Search for the cell housing the specified text and yield its (x, y) center coordinate. 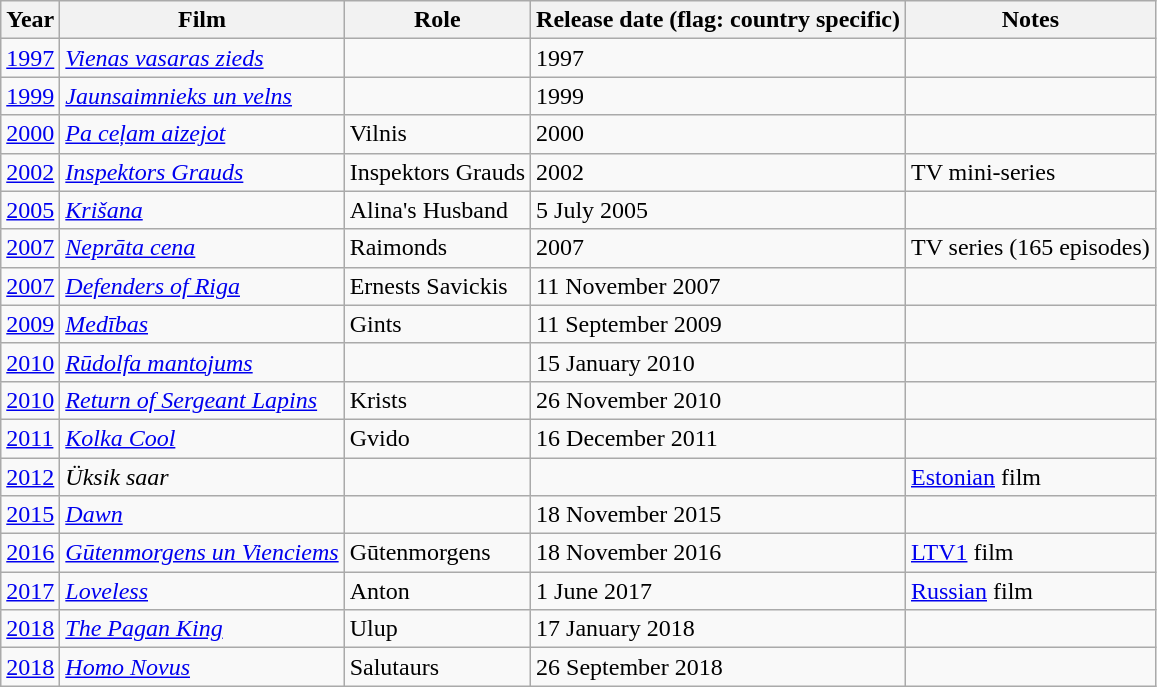
Raimonds (437, 248)
Pa ceļam aizejot (202, 134)
Ulup (437, 629)
Russian film (1030, 591)
Üksik saar (202, 477)
Krišana (202, 210)
Return of Sergeant Lapins (202, 400)
2012 (30, 477)
15 January 2010 (718, 362)
Estonian film (1030, 477)
TV mini-series (1030, 172)
1 June 2017 (718, 591)
18 November 2015 (718, 515)
Ernests Savickis (437, 286)
16 December 2011 (718, 438)
Gints (437, 324)
Krists (437, 400)
Gvido (437, 438)
Dawn (202, 515)
Year (30, 20)
11 November 2007 (718, 286)
Role (437, 20)
Jaunsaimnieks un velns (202, 96)
Film (202, 20)
11 September 2009 (718, 324)
Alina's Husband (437, 210)
LTV1 film (1030, 553)
Medības (202, 324)
Notes (1030, 20)
Anton (437, 591)
26 September 2018 (718, 667)
Salutaurs (437, 667)
Gūtenmorgens un Vienciems (202, 553)
2011 (30, 438)
Release date (flag: country specific) (718, 20)
Loveless (202, 591)
2016 (30, 553)
Defenders of Riga (202, 286)
5 July 2005 (718, 210)
Kolka Cool (202, 438)
18 November 2016 (718, 553)
The Pagan King (202, 629)
Gūtenmorgens (437, 553)
2009 (30, 324)
Vienas vasaras zieds (202, 58)
2015 (30, 515)
Neprāta cena (202, 248)
17 January 2018 (718, 629)
Homo Novus (202, 667)
2005 (30, 210)
Rūdolfa mantojums (202, 362)
Vilnis (437, 134)
2017 (30, 591)
TV series (165 episodes) (1030, 248)
26 November 2010 (718, 400)
